Pinpoint the cell where the given text exists, returning its [x, y] midpoint coordinate. 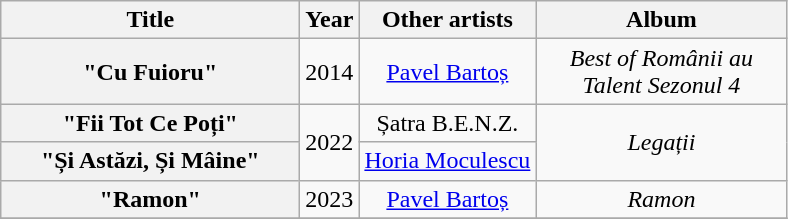
"Și Astăzi, Și Mâine" [150, 161]
2014 [330, 72]
Other artists [448, 20]
2022 [330, 142]
"Fii Tot Ce Poți" [150, 123]
Ramon [662, 199]
"Cu Fuioru" [150, 72]
Title [150, 20]
Legații [662, 142]
Year [330, 20]
2023 [330, 199]
Șatra B.E.N.Z. [448, 123]
Horia Moculescu [448, 161]
"Ramon" [150, 199]
Album [662, 20]
Best of Românii au Talent Sezonul 4 [662, 72]
